Search for the cell housing the specified text and yield its (x, y) center coordinate. 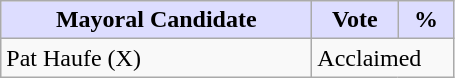
Vote (355, 20)
% (426, 20)
Mayoral Candidate (156, 20)
Acclaimed (383, 58)
Pat Haufe (X) (156, 58)
